Return (X, Y) of the center of cell containing provided text 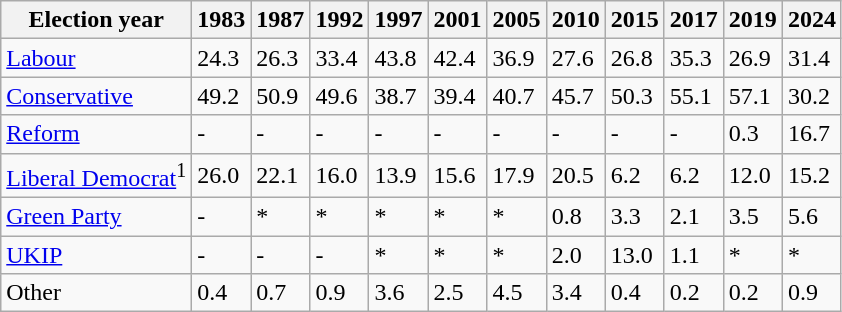
2.0 (576, 255)
35.3 (694, 58)
2005 (516, 20)
Liberal Democrat1 (96, 176)
UKIP (96, 255)
1987 (280, 20)
50.9 (280, 96)
22.1 (280, 176)
27.6 (576, 58)
39.4 (458, 96)
1.1 (694, 255)
55.1 (694, 96)
26.3 (280, 58)
50.3 (634, 96)
38.7 (398, 96)
Labour (96, 58)
3.4 (576, 293)
2017 (694, 20)
15.6 (458, 176)
0.3 (752, 134)
26.8 (634, 58)
45.7 (576, 96)
0.8 (576, 217)
1997 (398, 20)
30.2 (812, 96)
Reform (96, 134)
49.6 (340, 96)
57.1 (752, 96)
1992 (340, 20)
26.9 (752, 58)
3.5 (752, 217)
16.7 (812, 134)
13.9 (398, 176)
36.9 (516, 58)
2.5 (458, 293)
3.6 (398, 293)
17.9 (516, 176)
26.0 (222, 176)
42.4 (458, 58)
Conservative (96, 96)
12.0 (752, 176)
15.2 (812, 176)
43.8 (398, 58)
49.2 (222, 96)
Election year (96, 20)
33.4 (340, 58)
Green Party (96, 217)
Other (96, 293)
24.3 (222, 58)
13.0 (634, 255)
2024 (812, 20)
16.0 (340, 176)
2015 (634, 20)
3.3 (634, 217)
31.4 (812, 58)
40.7 (516, 96)
4.5 (516, 293)
20.5 (576, 176)
5.6 (812, 217)
0.7 (280, 293)
2010 (576, 20)
2001 (458, 20)
1983 (222, 20)
2019 (752, 20)
2.1 (694, 217)
